Return (X, Y) of the center of cell containing provided text 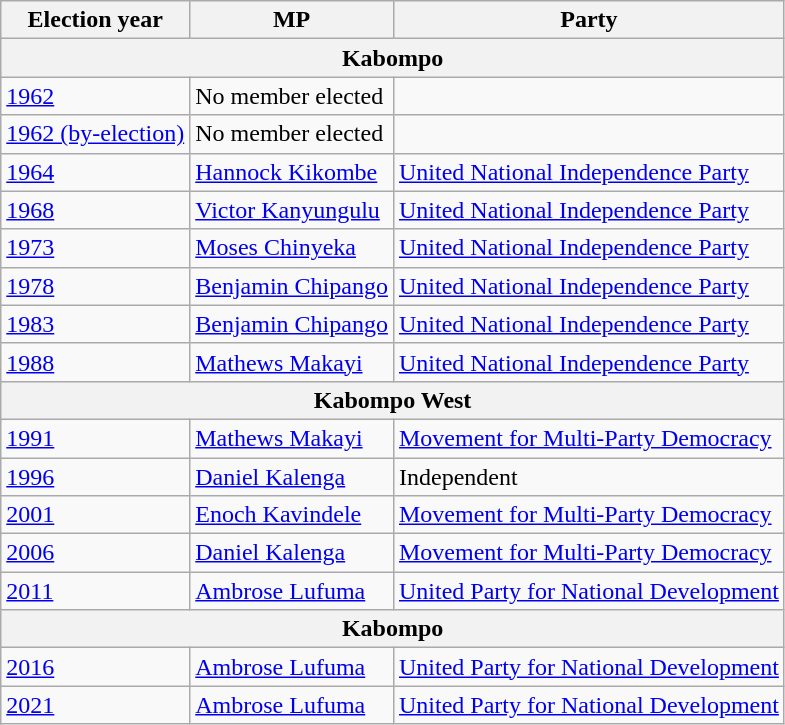
2001 (96, 515)
1968 (96, 210)
Moses Chinyeka (292, 248)
1962 (by-election) (96, 134)
2021 (96, 705)
Party (588, 20)
Hannock Kikombe (292, 172)
Enoch Kavindele (292, 515)
2011 (96, 591)
1988 (96, 362)
2016 (96, 667)
1991 (96, 438)
MP (292, 20)
1962 (96, 96)
1996 (96, 477)
Election year (96, 20)
Kabompo West (393, 400)
1973 (96, 248)
1964 (96, 172)
2006 (96, 553)
1983 (96, 324)
Independent (588, 477)
1978 (96, 286)
Victor Kanyungulu (292, 210)
